Provide the (X, Y) coordinate of the cell's center where the given text is located.  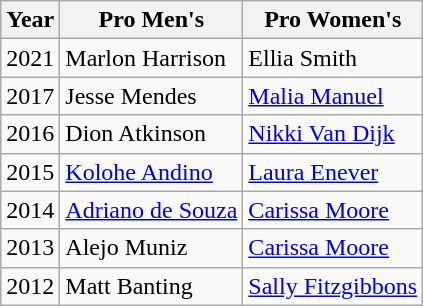
Pro Women's (333, 20)
Ellia Smith (333, 58)
Jesse Mendes (152, 96)
Sally Fitzgibbons (333, 286)
Adriano de Souza (152, 210)
Malia Manuel (333, 96)
Year (30, 20)
2014 (30, 210)
Laura Enever (333, 172)
Alejo Muniz (152, 248)
2017 (30, 96)
2016 (30, 134)
Marlon Harrison (152, 58)
Pro Men's (152, 20)
2013 (30, 248)
Nikki Van Dijk (333, 134)
Kolohe Andino (152, 172)
2012 (30, 286)
Dion Atkinson (152, 134)
Matt Banting (152, 286)
2015 (30, 172)
2021 (30, 58)
